Pinpoint the cell where the given text exists, returning its [X, Y] midpoint coordinate. 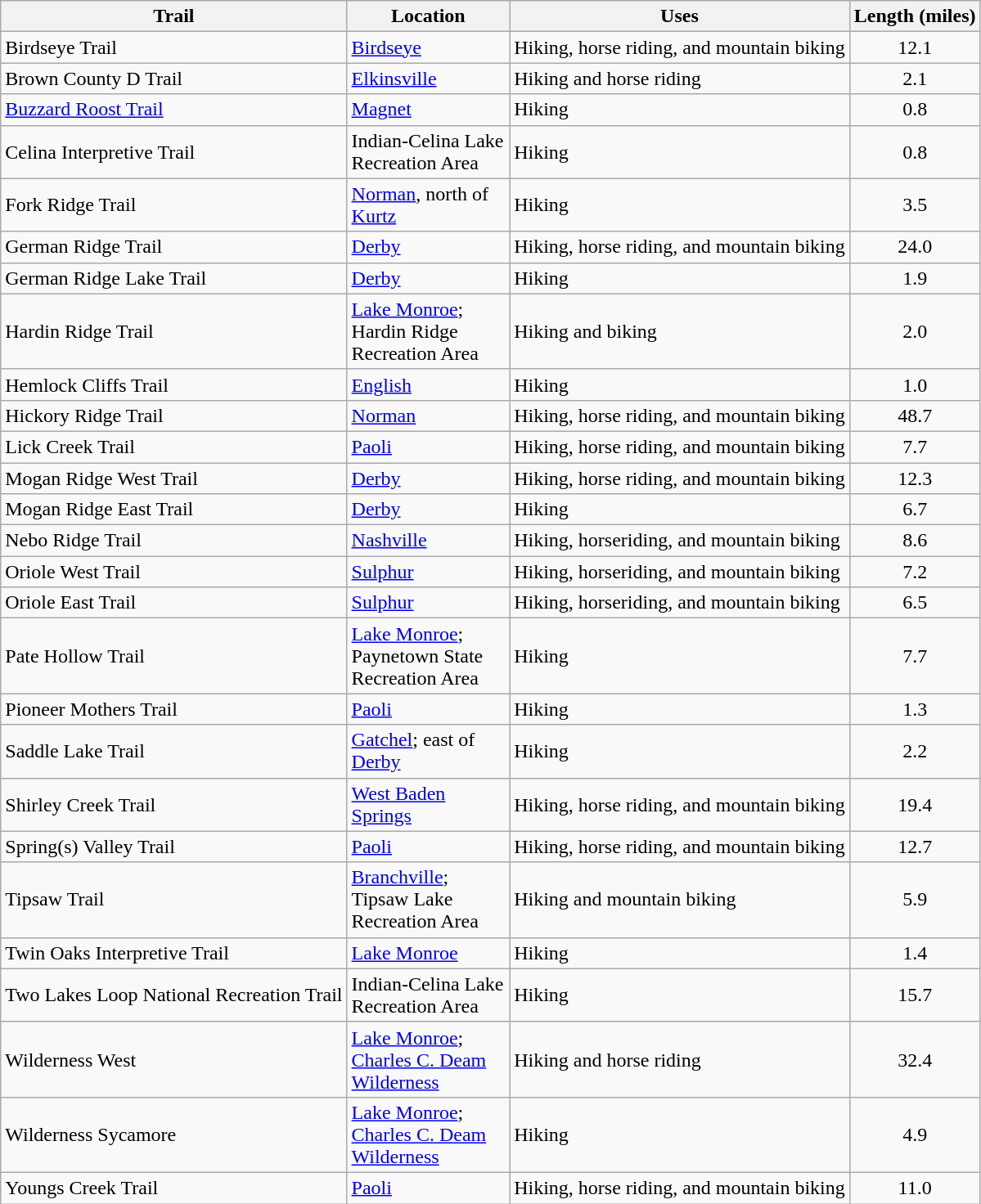
Uses [680, 16]
Birdseye Trail [173, 47]
Twin Oaks Interpretive Trail [173, 953]
24.0 [915, 247]
Branchville; Tipsaw Lake Recreation Area [429, 900]
8.6 [915, 541]
Birdseye [429, 47]
2.1 [915, 79]
Length (miles) [915, 16]
5.9 [915, 900]
Pioneer Mothers Trail [173, 709]
Norman [429, 416]
48.7 [915, 416]
Hickory Ridge Trail [173, 416]
32.4 [915, 1059]
Buzzard Roost Trail [173, 110]
Gatchel; east of Derby [429, 751]
Elkinsville [429, 79]
West Baden Springs [429, 805]
2.0 [915, 331]
Wilderness West [173, 1059]
Hiking and mountain biking [680, 900]
Brown County D Trail [173, 79]
Shirley Creek Trail [173, 805]
1.9 [915, 278]
12.7 [915, 847]
Lake Monroe; Hardin Ridge Recreation Area [429, 331]
Saddle Lake Trail [173, 751]
Hardin Ridge Trail [173, 331]
Nashville [429, 541]
3.5 [915, 204]
1.4 [915, 953]
Magnet [429, 110]
German Ridge Trail [173, 247]
Oriole East Trail [173, 603]
Hiking and biking [680, 331]
Trail [173, 16]
Location [429, 16]
6.5 [915, 603]
12.3 [915, 478]
English [429, 384]
Norman, north of Kurtz [429, 204]
Lick Creek Trail [173, 447]
Fork Ridge Trail [173, 204]
Mogan Ridge East Trail [173, 510]
Wilderness Sycamore [173, 1134]
Oriole West Trail [173, 572]
Celina Interpretive Trail [173, 152]
Hemlock Cliffs Trail [173, 384]
Pate Hollow Trail [173, 656]
6.7 [915, 510]
1.3 [915, 709]
Nebo Ridge Trail [173, 541]
15.7 [915, 995]
2.2 [915, 751]
German Ridge Lake Trail [173, 278]
11.0 [915, 1188]
1.0 [915, 384]
Tipsaw Trail [173, 900]
19.4 [915, 805]
Youngs Creek Trail [173, 1188]
7.2 [915, 572]
Mogan Ridge West Trail [173, 478]
Lake Monroe [429, 953]
Lake Monroe; Paynetown State Recreation Area [429, 656]
4.9 [915, 1134]
Two Lakes Loop National Recreation Trail [173, 995]
12.1 [915, 47]
Spring(s) Valley Trail [173, 847]
